Capture the cell that displays the provided text and extract its [X, Y] central coordinate. 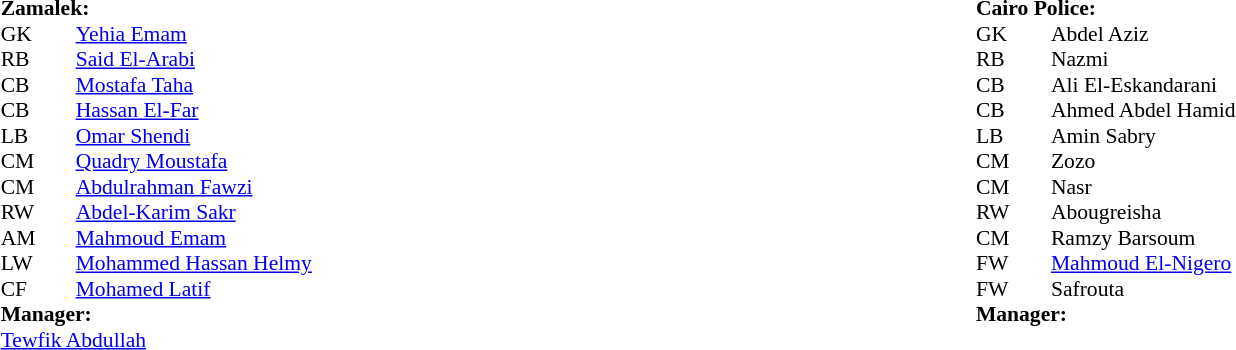
Hassan El-Far [194, 111]
Mohammed Hassan Helmy [194, 263]
Mahmoud El-Nigero [1144, 263]
Ahmed Abdel Hamid [1144, 111]
Abdel-Karim Sakr [194, 213]
Omar Shendi [194, 136]
Zozo [1144, 161]
CF [20, 289]
Ramzy Barsoum [1144, 238]
Abdel Aziz [1144, 34]
Mahmoud Emam [194, 238]
Abougreisha [1144, 213]
Mohamed Latif [194, 289]
LW [20, 263]
Mostafa Taha [194, 85]
Ali El-Eskandarani [1144, 85]
Quadry Moustafa [194, 161]
Said El-Arabi [194, 59]
AM [20, 238]
Yehia Emam [194, 34]
Safrouta [1144, 289]
Abdulrahman Fawzi [194, 187]
Amin Sabry [1144, 136]
Nasr [1144, 187]
Nazmi [1144, 59]
